Extract the (X, Y) coordinate from the center of the cell holding the provided text.  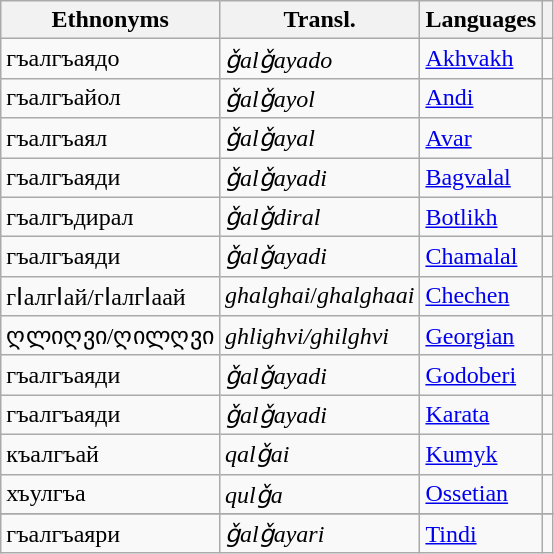
гъалгъаяри (110, 534)
Andi (481, 98)
Ethnonyms (110, 20)
Godoberi (481, 375)
ghalghai/ghalghaai (319, 296)
Tindi (481, 534)
Avar (481, 138)
ǧalǧdiral (319, 217)
Transl. (319, 20)
ǧalǧayol (319, 98)
ǧalǧayari (319, 534)
ღლიღვი/ღილღვი (110, 336)
гъалгъайол (110, 98)
Bagvalal (481, 178)
Kumyk (481, 454)
Karata (481, 415)
хъулгъа (110, 494)
Akhvakh (481, 59)
гӀалгӀай/гӀалгӀаай (110, 296)
qulǧa (319, 494)
гъалгъдирал (110, 217)
ǧalǧayado (319, 59)
ǧalǧayal (319, 138)
гъалгъаядо (110, 59)
ghlighvi/ghilghvi (319, 336)
Georgian (481, 336)
къалгъай (110, 454)
Languages (481, 20)
Chamalal (481, 257)
гъалгъаял (110, 138)
qalǧai (319, 454)
Ossetian (481, 494)
Botlikh (481, 217)
Chechen (481, 296)
